Extract the [X, Y] coordinate from the center of the cell holding the provided text.  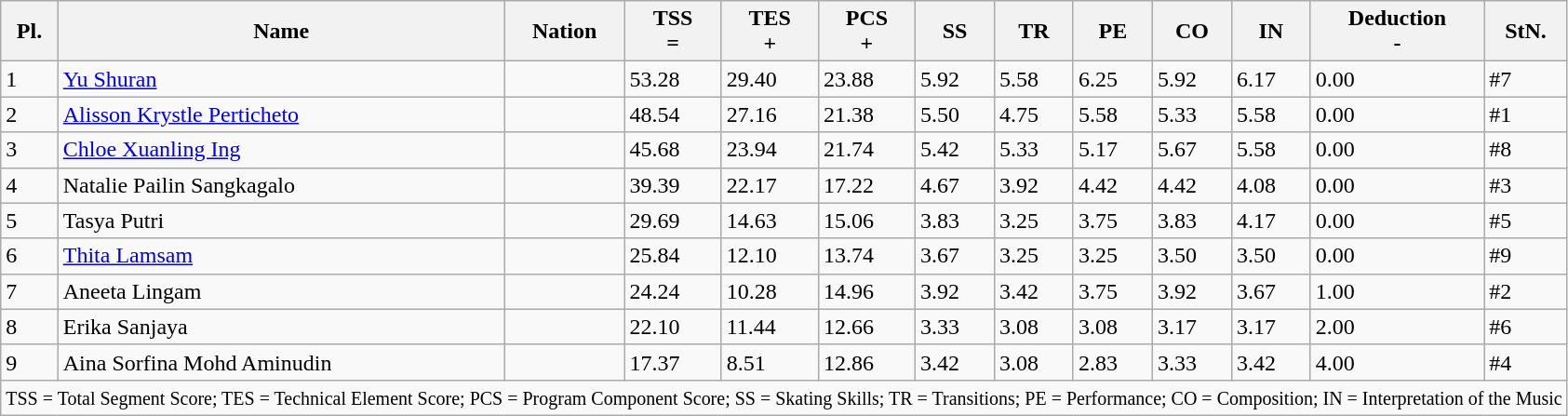
TES + [770, 32]
5.42 [955, 150]
PE [1113, 32]
17.37 [673, 362]
IN [1271, 32]
22.10 [673, 327]
#1 [1526, 114]
Aneeta Lingam [281, 291]
Name [281, 32]
27.16 [770, 114]
13.74 [866, 256]
Yu Shuran [281, 79]
4.75 [1033, 114]
12.66 [866, 327]
14.96 [866, 291]
12.10 [770, 256]
CO [1191, 32]
Chloe Xuanling Ing [281, 150]
#7 [1526, 79]
23.88 [866, 79]
1.00 [1397, 291]
15.06 [866, 221]
6.17 [1271, 79]
10.28 [770, 291]
17.22 [866, 185]
SS [955, 32]
1 [30, 79]
TSS = [673, 32]
5.67 [1191, 150]
24.24 [673, 291]
25.84 [673, 256]
#3 [1526, 185]
22.17 [770, 185]
5.17 [1113, 150]
Tasya Putri [281, 221]
Nation [564, 32]
53.28 [673, 79]
45.68 [673, 150]
4.08 [1271, 185]
#6 [1526, 327]
4.00 [1397, 362]
4.17 [1271, 221]
Thita Lamsam [281, 256]
#4 [1526, 362]
6 [30, 256]
23.94 [770, 150]
3 [30, 150]
#9 [1526, 256]
PCS + [866, 32]
12.86 [866, 362]
21.74 [866, 150]
2 [30, 114]
#2 [1526, 291]
Aina Sorfina Mohd Aminudin [281, 362]
Deduction- [1397, 32]
#8 [1526, 150]
48.54 [673, 114]
29.69 [673, 221]
TR [1033, 32]
Erika Sanjaya [281, 327]
8 [30, 327]
9 [30, 362]
4 [30, 185]
#5 [1526, 221]
39.39 [673, 185]
29.40 [770, 79]
4.67 [955, 185]
Alisson Krystle Perticheto [281, 114]
Natalie Pailin Sangkagalo [281, 185]
7 [30, 291]
5.50 [955, 114]
6.25 [1113, 79]
5 [30, 221]
2.83 [1113, 362]
Pl. [30, 32]
2.00 [1397, 327]
11.44 [770, 327]
8.51 [770, 362]
StN. [1526, 32]
21.38 [866, 114]
14.63 [770, 221]
